Provide the (x, y) coordinate of the cell's center where the given text is located.  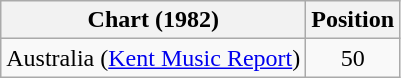
50 (353, 58)
Australia (Kent Music Report) (154, 58)
Position (353, 20)
Chart (1982) (154, 20)
